Provide the (x, y) coordinate of the cell's center where the given text is located.  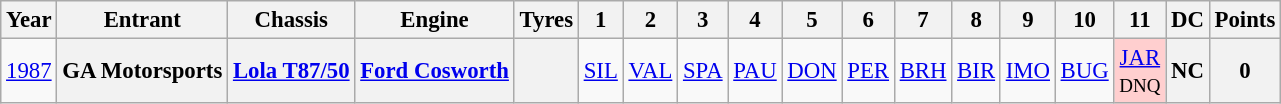
DC (1188, 20)
1987 (29, 72)
BRH (922, 72)
8 (976, 20)
3 (703, 20)
BIR (976, 72)
VAL (650, 72)
NC (1188, 72)
Points (1244, 20)
9 (1028, 20)
6 (868, 20)
GA Motorsports (142, 72)
Entrant (142, 20)
Chassis (292, 20)
JARDNQ (1140, 72)
4 (755, 20)
7 (922, 20)
SPA (703, 72)
Engine (434, 20)
IMO (1028, 72)
1 (600, 20)
5 (812, 20)
11 (1140, 20)
Lola T87/50 (292, 72)
0 (1244, 72)
Year (29, 20)
2 (650, 20)
SIL (600, 72)
DON (812, 72)
Tyres (546, 20)
10 (1084, 20)
PER (868, 72)
PAU (755, 72)
BUG (1084, 72)
Ford Cosworth (434, 72)
